Output the [x, y] coordinate of the center of the cell containing the given text.  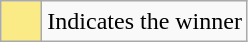
Indicates the winner [145, 22]
